Output the (x, y) coordinate of the center of the cell containing the given text.  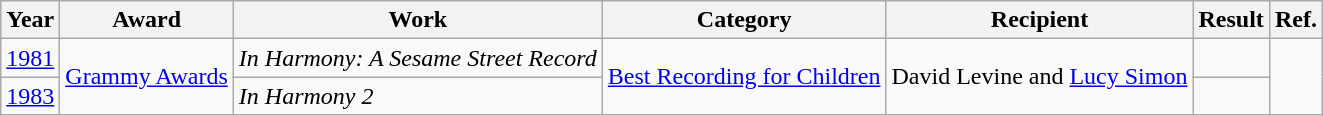
Category (744, 20)
Ref. (1296, 20)
David Levine and Lucy Simon (1040, 77)
Grammy Awards (147, 77)
Recipient (1040, 20)
In Harmony 2 (418, 96)
1983 (30, 96)
Result (1231, 20)
Work (418, 20)
Best Recording for Children (744, 77)
1981 (30, 58)
Award (147, 20)
Year (30, 20)
In Harmony: A Sesame Street Record (418, 58)
